Provide the (x, y) coordinate of the cell's center where the given text is located.  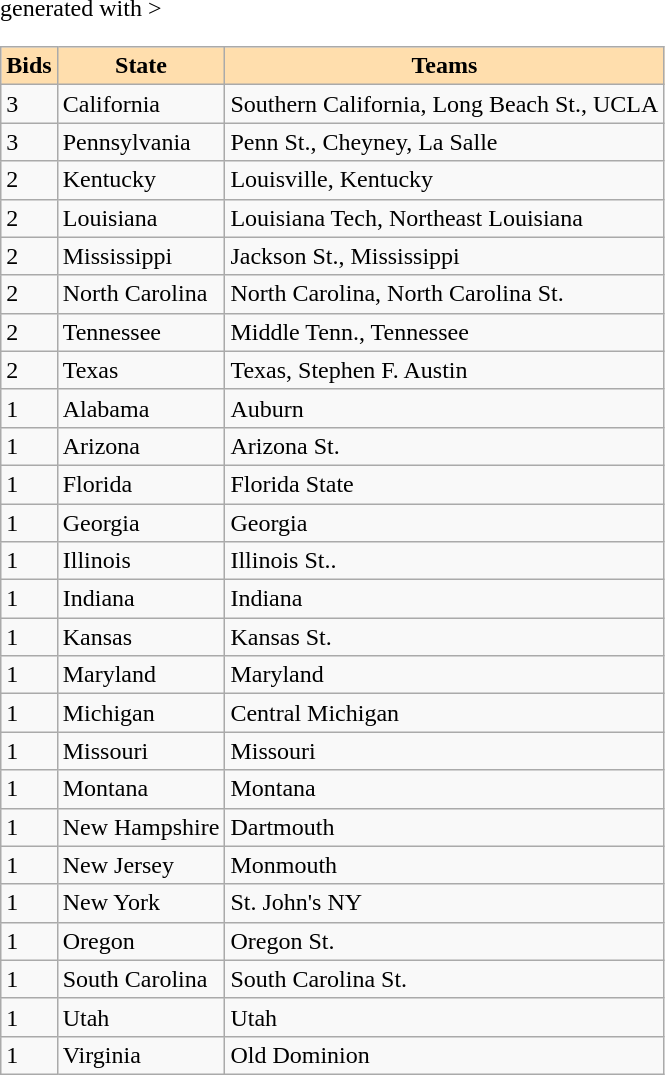
North Carolina, North Carolina St. (444, 294)
Tennessee (141, 332)
Central Michigan (444, 713)
Dartmouth (444, 827)
Auburn (444, 408)
Jackson St., Mississippi (444, 256)
Louisville, Kentucky (444, 180)
Penn St., Cheyney, La Salle (444, 142)
South Carolina St. (444, 979)
North Carolina (141, 294)
Arizona (141, 446)
New Jersey (141, 865)
Alabama (141, 408)
Bids (29, 66)
New Hampshire (141, 827)
Illinois St.. (444, 561)
Mississippi (141, 256)
Texas (141, 370)
Michigan (141, 713)
Louisiana (141, 218)
California (141, 104)
South Carolina (141, 979)
Louisiana Tech, Northeast Louisiana (444, 218)
Southern California, Long Beach St., UCLA (444, 104)
Teams (444, 66)
Virginia (141, 1055)
Illinois (141, 561)
New York (141, 903)
St. John's NY (444, 903)
Florida (141, 484)
Oregon St. (444, 941)
Texas, Stephen F. Austin (444, 370)
Florida State (444, 484)
State (141, 66)
Kansas (141, 637)
Monmouth (444, 865)
Kentucky (141, 180)
Oregon (141, 941)
Arizona St. (444, 446)
Kansas St. (444, 637)
Old Dominion (444, 1055)
Pennsylvania (141, 142)
Middle Tenn., Tennessee (444, 332)
